Extract the (X, Y) coordinate from the center of the cell holding the provided text.  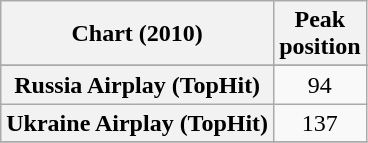
137 (320, 123)
94 (320, 85)
Chart (2010) (138, 34)
Ukraine Airplay (TopHit) (138, 123)
Peakposition (320, 34)
Russia Airplay (TopHit) (138, 85)
